Search for the cell housing the specified text and yield its [x, y] center coordinate. 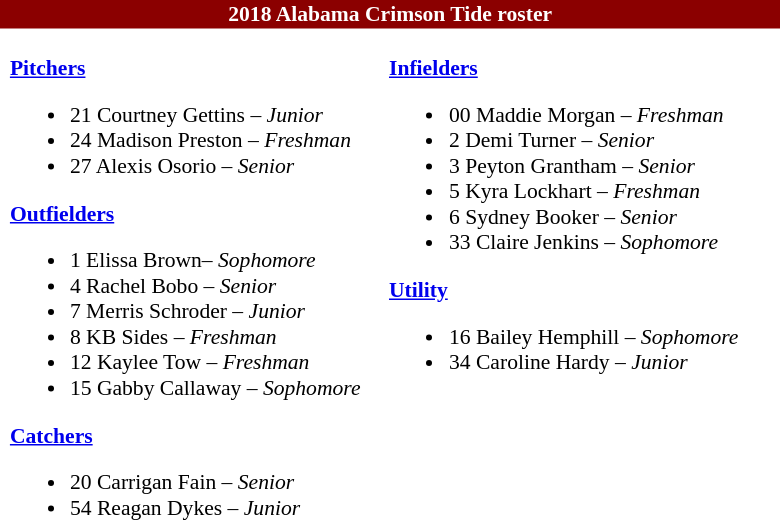
2018 Alabama Crimson Tide roster [390, 14]
